Locate the cell with the specified text and output its (x, y) center coordinate. 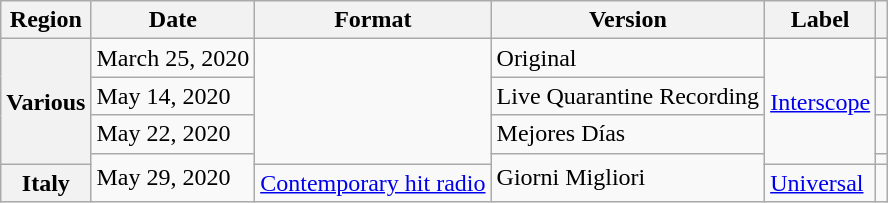
Label (820, 20)
Various (46, 102)
Region (46, 20)
Interscope (820, 102)
May 29, 2020 (173, 178)
March 25, 2020 (173, 58)
Universal (820, 183)
Contemporary hit radio (373, 183)
May 14, 2020 (173, 96)
Original (628, 58)
Date (173, 20)
May 22, 2020 (173, 134)
Mejores Días (628, 134)
Giorni Migliori (628, 178)
Live Quarantine Recording (628, 96)
Format (373, 20)
Version (628, 20)
Italy (46, 183)
